From the cell containing the given text, extract its center point as [x, y] coordinate. 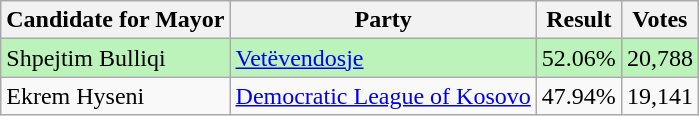
Votes [660, 20]
Result [578, 20]
Candidate for Mayor [116, 20]
Party [383, 20]
Shpejtim Bulliqi [116, 58]
Democratic League of Kosovo [383, 96]
20,788 [660, 58]
19,141 [660, 96]
52.06% [578, 58]
47.94% [578, 96]
Vetëvendosje [383, 58]
Ekrem Hyseni [116, 96]
